Pinpoint the cell where the given text exists, returning its [x, y] midpoint coordinate. 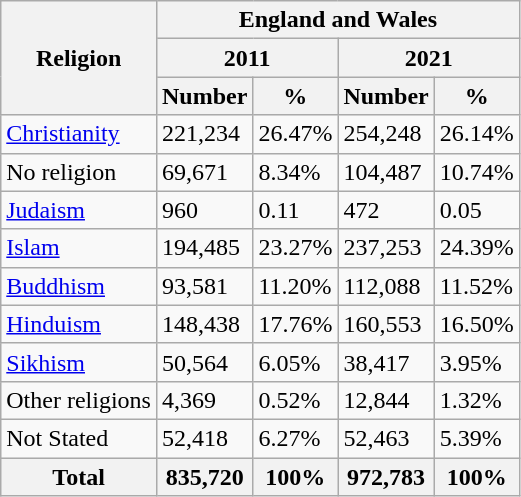
104,487 [386, 172]
Islam [79, 248]
221,234 [204, 134]
England and Wales [338, 20]
112,088 [386, 286]
0.11 [296, 210]
93,581 [204, 286]
Religion [79, 58]
0.05 [476, 210]
69,671 [204, 172]
16.50% [476, 324]
26.47% [296, 134]
23.27% [296, 248]
Not Stated [79, 438]
960 [204, 210]
6.05% [296, 362]
8.34% [296, 172]
38,417 [386, 362]
237,253 [386, 248]
52,463 [386, 438]
10.74% [476, 172]
1.32% [476, 400]
24.39% [476, 248]
50,564 [204, 362]
26.14% [476, 134]
835,720 [204, 477]
11.20% [296, 286]
No religion [79, 172]
Hinduism [79, 324]
3.95% [476, 362]
11.52% [476, 286]
12,844 [386, 400]
52,418 [204, 438]
Christianity [79, 134]
Judaism [79, 210]
Other religions [79, 400]
Buddhism [79, 286]
972,783 [386, 477]
2021 [428, 58]
160,553 [386, 324]
194,485 [204, 248]
Total [79, 477]
254,248 [386, 134]
472 [386, 210]
5.39% [476, 438]
148,438 [204, 324]
4,369 [204, 400]
17.76% [296, 324]
0.52% [296, 400]
2011 [246, 58]
6.27% [296, 438]
Sikhism [79, 362]
